From the cell containing the given text, extract its center point as [x, y] coordinate. 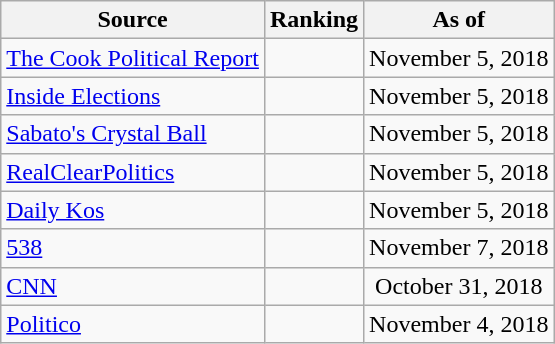
Politico [133, 324]
Sabato's Crystal Ball [133, 134]
CNN [133, 286]
November 4, 2018 [459, 324]
October 31, 2018 [459, 286]
Daily Kos [133, 210]
538 [133, 248]
As of [459, 20]
RealClearPolitics [133, 172]
The Cook Political Report [133, 58]
November 7, 2018 [459, 248]
Ranking [314, 20]
Source [133, 20]
Inside Elections [133, 96]
